Identify which cell holds the provided text, then report its (X, Y) central coordinate. 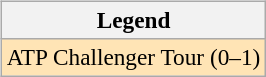
ATP Challenger Tour (0–1) (133, 57)
Legend (133, 20)
